Search for the cell housing the specified text and yield its [x, y] center coordinate. 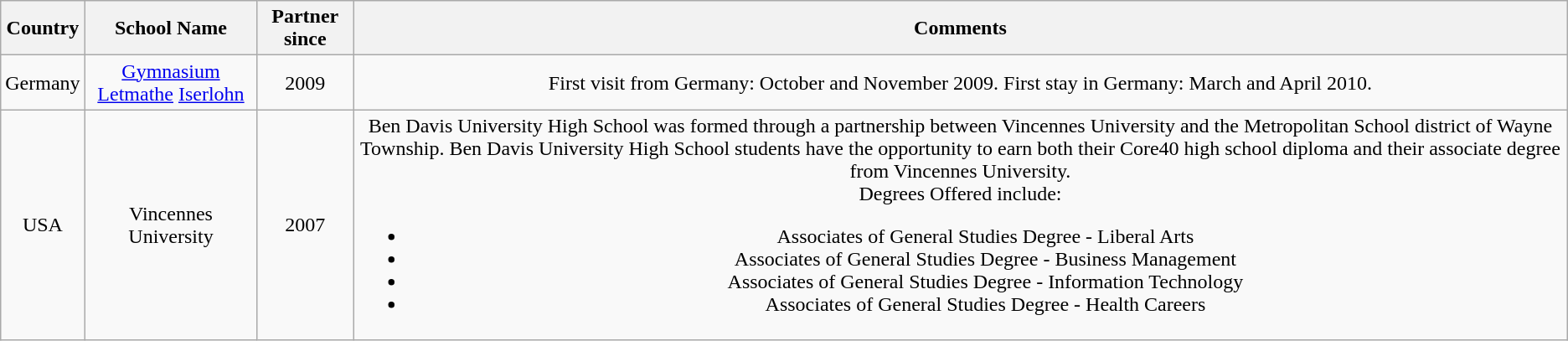
Gymnasium Letmathe Iserlohn [171, 82]
Country [43, 28]
USA [43, 225]
2009 [305, 82]
Comments [961, 28]
Vincennes University [171, 225]
First visit from Germany: October and November 2009. First stay in Germany: March and April 2010. [961, 82]
Partner since [305, 28]
Germany [43, 82]
School Name [171, 28]
2007 [305, 225]
